Capture the cell that displays the provided text and extract its [X, Y] central coordinate. 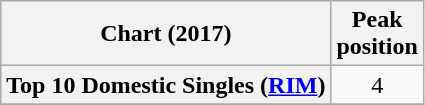
Chart (2017) [166, 34]
Top 10 Domestic Singles (RIM) [166, 85]
4 [377, 85]
Peakposition [377, 34]
